Find where the given text appears and provide that cell's center as (x, y) coordinate. 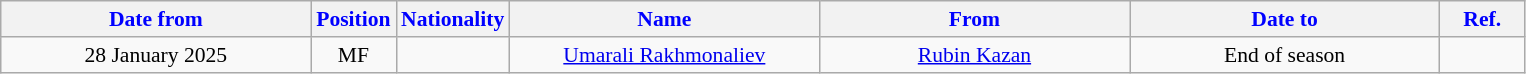
Ref. (1482, 19)
MF (354, 55)
Date to (1285, 19)
From (974, 19)
Rubin Kazan (974, 55)
Name (664, 19)
28 January 2025 (156, 55)
Position (354, 19)
Umarali Rakhmonaliev (664, 55)
Date from (156, 19)
Nationality (452, 19)
End of season (1285, 55)
